Scan for the cell matching the given text and deliver its (X, Y) coordinate at center. 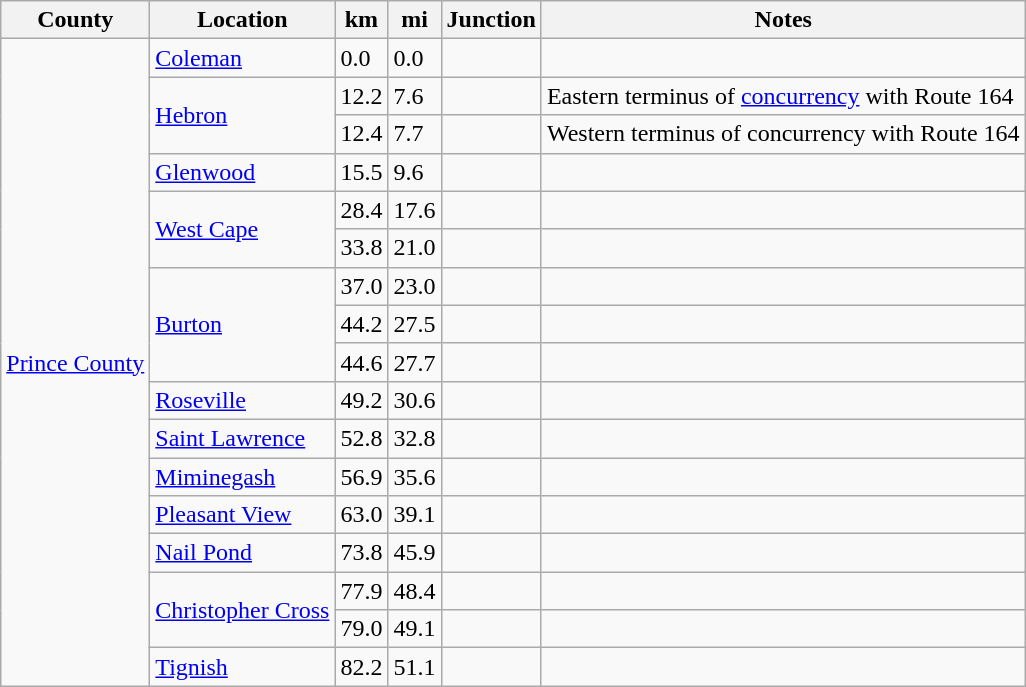
27.7 (414, 362)
49.1 (414, 629)
17.6 (414, 210)
45.9 (414, 553)
30.6 (414, 400)
Saint Lawrence (242, 438)
23.0 (414, 286)
Miminegash (242, 477)
mi (414, 20)
52.8 (362, 438)
Hebron (242, 115)
Coleman (242, 58)
51.1 (414, 667)
44.6 (362, 362)
35.6 (414, 477)
82.2 (362, 667)
County (76, 20)
12.2 (362, 96)
9.6 (414, 172)
Notes (783, 20)
km (362, 20)
37.0 (362, 286)
Christopher Cross (242, 610)
Eastern terminus of concurrency with Route 164 (783, 96)
63.0 (362, 515)
12.4 (362, 134)
28.4 (362, 210)
56.9 (362, 477)
Prince County (76, 362)
21.0 (414, 248)
39.1 (414, 515)
Junction (491, 20)
7.7 (414, 134)
Nail Pond (242, 553)
77.9 (362, 591)
48.4 (414, 591)
Tignish (242, 667)
Location (242, 20)
33.8 (362, 248)
15.5 (362, 172)
27.5 (414, 324)
73.8 (362, 553)
7.6 (414, 96)
49.2 (362, 400)
Western terminus of concurrency with Route 164 (783, 134)
Roseville (242, 400)
West Cape (242, 229)
Burton (242, 324)
79.0 (362, 629)
Pleasant View (242, 515)
Glenwood (242, 172)
32.8 (414, 438)
44.2 (362, 324)
